Capture the cell that displays the provided text and extract its (x, y) central coordinate. 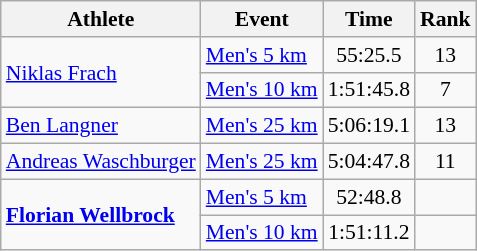
52:48.8 (369, 197)
7 (446, 90)
Athlete (101, 19)
55:25.5 (369, 55)
Ben Langner (101, 126)
1:51:11.2 (369, 233)
Event (262, 19)
Florian Wellbrock (101, 214)
Niklas Frach (101, 72)
11 (446, 162)
5:04:47.8 (369, 162)
Rank (446, 19)
Time (369, 19)
5:06:19.1 (369, 126)
1:51:45.8 (369, 90)
Andreas Waschburger (101, 162)
